Provide the [x, y] coordinate of the cell's center where the given text is located.  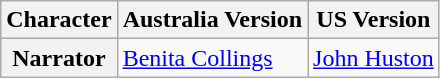
Australia Version [212, 20]
John Huston [374, 58]
Character [59, 20]
Benita Collings [212, 58]
Narrator [59, 58]
US Version [374, 20]
